For the text-containing cell, return its midpoint in [x, y] coordinate format. 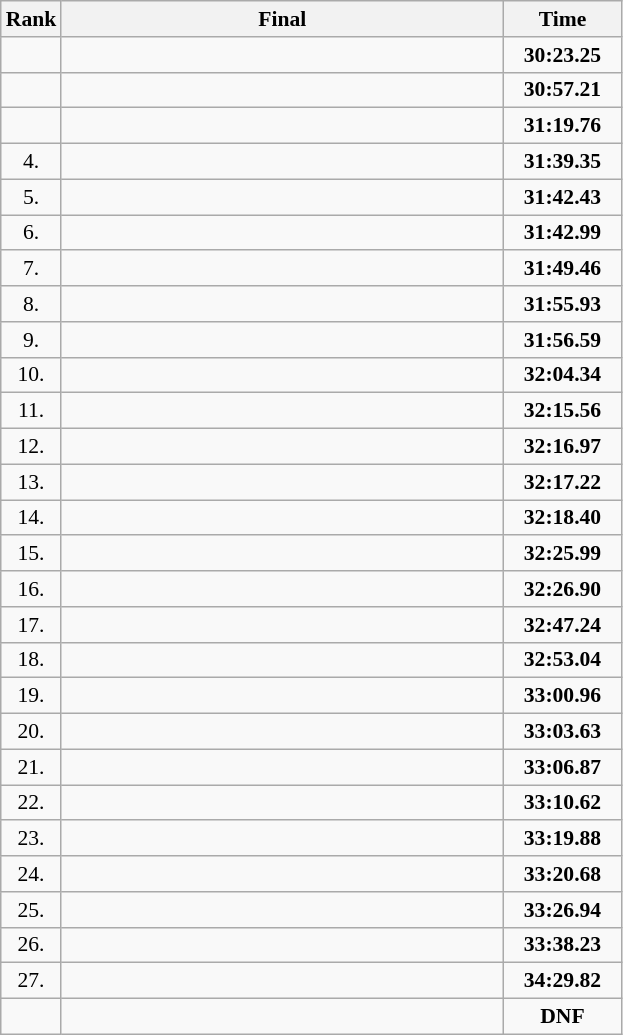
21. [32, 767]
18. [32, 660]
6. [32, 233]
31:39.35 [562, 162]
22. [32, 803]
11. [32, 411]
30:23.25 [562, 55]
31:55.93 [562, 304]
33:10.62 [562, 803]
20. [32, 732]
13. [32, 482]
32:53.04 [562, 660]
25. [32, 910]
32:16.97 [562, 447]
31:42.99 [562, 233]
33:38.23 [562, 945]
32:26.90 [562, 589]
7. [32, 269]
Rank [32, 19]
Time [562, 19]
33:03.63 [562, 732]
33:20.68 [562, 874]
8. [32, 304]
17. [32, 625]
5. [32, 197]
10. [32, 375]
16. [32, 589]
32:17.22 [562, 482]
Final [282, 19]
31:19.76 [562, 126]
24. [32, 874]
23. [32, 839]
31:42.43 [562, 197]
26. [32, 945]
9. [32, 340]
19. [32, 696]
15. [32, 554]
33:06.87 [562, 767]
27. [32, 981]
33:00.96 [562, 696]
32:47.24 [562, 625]
DNF [562, 1017]
33:19.88 [562, 839]
32:04.34 [562, 375]
31:49.46 [562, 269]
32:15.56 [562, 411]
30:57.21 [562, 90]
33:26.94 [562, 910]
14. [32, 518]
32:25.99 [562, 554]
4. [32, 162]
31:56.59 [562, 340]
32:18.40 [562, 518]
12. [32, 447]
34:29.82 [562, 981]
